Return the (X, Y) coordinate for the center point of the cell that contains the specified text.  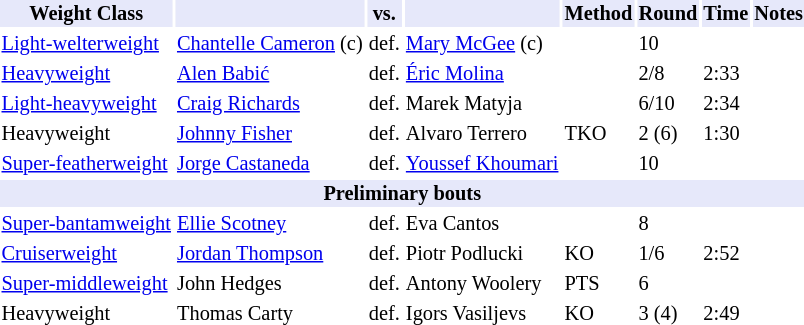
1:30 (726, 134)
KO (598, 254)
Jorge Castaneda (270, 164)
2:52 (726, 254)
Antony Woolery (482, 284)
Jordan Thompson (270, 254)
Weight Class (86, 14)
8 (668, 224)
Time (726, 14)
2:34 (726, 104)
Youssef Khoumari (482, 164)
vs. (384, 14)
Alvaro Terrero (482, 134)
2 (6) (668, 134)
John Hedges (270, 284)
2:33 (726, 74)
Alen Babić (270, 74)
Light-heavyweight (86, 104)
Ellie Scotney (270, 224)
1/6 (668, 254)
Mary McGee (c) (482, 44)
Chantelle Cameron (c) (270, 44)
6 (668, 284)
Craig Richards (270, 104)
Super-middleweight (86, 284)
Super-featherweight (86, 164)
PTS (598, 284)
Éric Molina (482, 74)
Piotr Podlucki (482, 254)
6/10 (668, 104)
Johnny Fisher (270, 134)
Eva Cantos (482, 224)
Cruiserweight (86, 254)
Super-bantamweight (86, 224)
Method (598, 14)
TKO (598, 134)
Marek Matyja (482, 104)
2/8 (668, 74)
Light-welterweight (86, 44)
Round (668, 14)
